For the text-containing cell, return its midpoint in [X, Y] coordinate format. 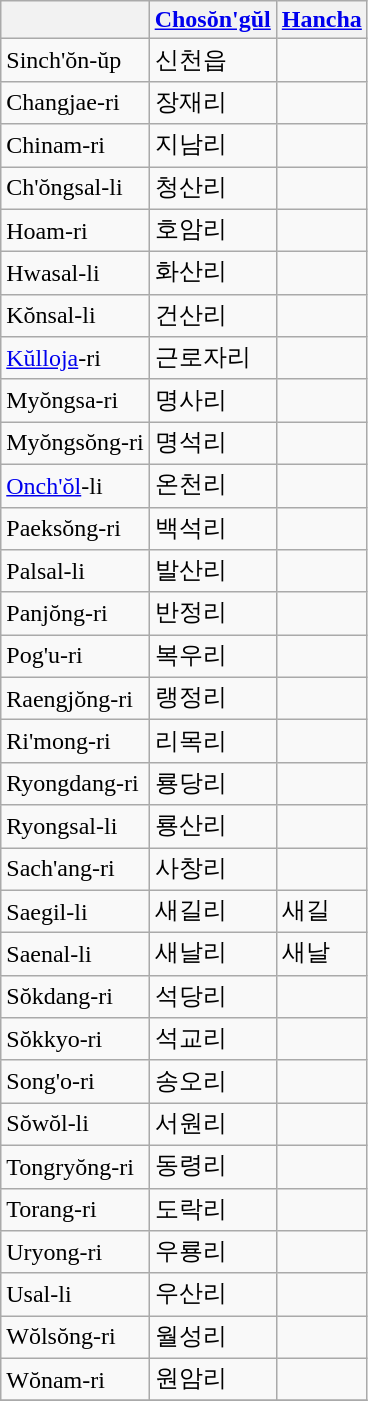
Paeksŏng-ri [75, 528]
Myŏngsa-ri [75, 400]
동령리 [212, 1166]
송오리 [212, 1082]
Raengjŏng-ri [75, 698]
반정리 [212, 614]
우룡리 [212, 1252]
새길 [322, 912]
우산리 [212, 1294]
Ryongdang-ri [75, 784]
새날 [322, 954]
건산리 [212, 316]
Uryong-ri [75, 1252]
Tongryŏng-ri [75, 1166]
Pog'u-ri [75, 656]
온천리 [212, 486]
Chinam-ri [75, 146]
Hoam-ri [75, 230]
명사리 [212, 400]
Saegil-li [75, 912]
Panjŏng-ri [75, 614]
신천읍 [212, 60]
Sŏkdang-ri [75, 996]
새날리 [212, 954]
Wŏnam-ri [75, 1380]
화산리 [212, 274]
Sŏwŏl-li [75, 1124]
Palsal-li [75, 572]
룡산리 [212, 826]
Kŏnsal-li [75, 316]
근로자리 [212, 358]
호암리 [212, 230]
월성리 [212, 1338]
Sach'ang-ri [75, 870]
룡당리 [212, 784]
사창리 [212, 870]
장재리 [212, 102]
Saenal-li [75, 954]
Usal-li [75, 1294]
랭정리 [212, 698]
명석리 [212, 444]
Sinch'ŏn-ŭp [75, 60]
지남리 [212, 146]
서원리 [212, 1124]
Hancha [322, 20]
Torang-ri [75, 1210]
Wŏlsŏng-ri [75, 1338]
Onch'ŏl-li [75, 486]
백석리 [212, 528]
Changjae-ri [75, 102]
Hwasal-li [75, 274]
석당리 [212, 996]
Song'o-ri [75, 1082]
도락리 [212, 1210]
청산리 [212, 188]
Ri'mong-ri [75, 742]
석교리 [212, 1040]
Myŏngsŏng-ri [75, 444]
새길리 [212, 912]
Ch'ŏngsal-li [75, 188]
Sŏkkyo-ri [75, 1040]
Ryongsal-li [75, 826]
Chosŏn'gŭl [212, 20]
원암리 [212, 1380]
Kŭlloja-ri [75, 358]
리목리 [212, 742]
복우리 [212, 656]
발산리 [212, 572]
